Provide the (x, y) coordinate of the cell's center where the given text is located.  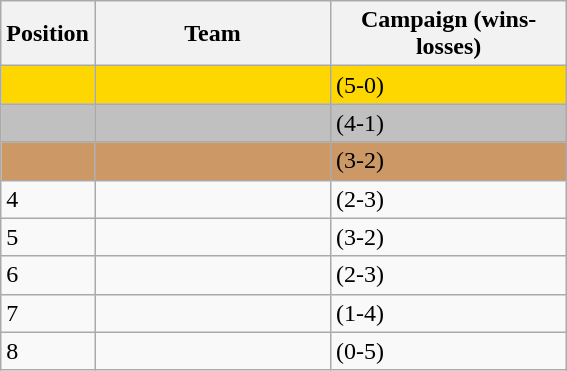
5 (48, 237)
Campaign (wins-losses) (449, 34)
(1-4) (449, 313)
Position (48, 34)
(5-0) (449, 85)
(4-1) (449, 123)
6 (48, 275)
(0-5) (449, 351)
8 (48, 351)
7 (48, 313)
Team (212, 34)
4 (48, 199)
